Find where the given text appears and provide that cell's center as (X, Y) coordinate. 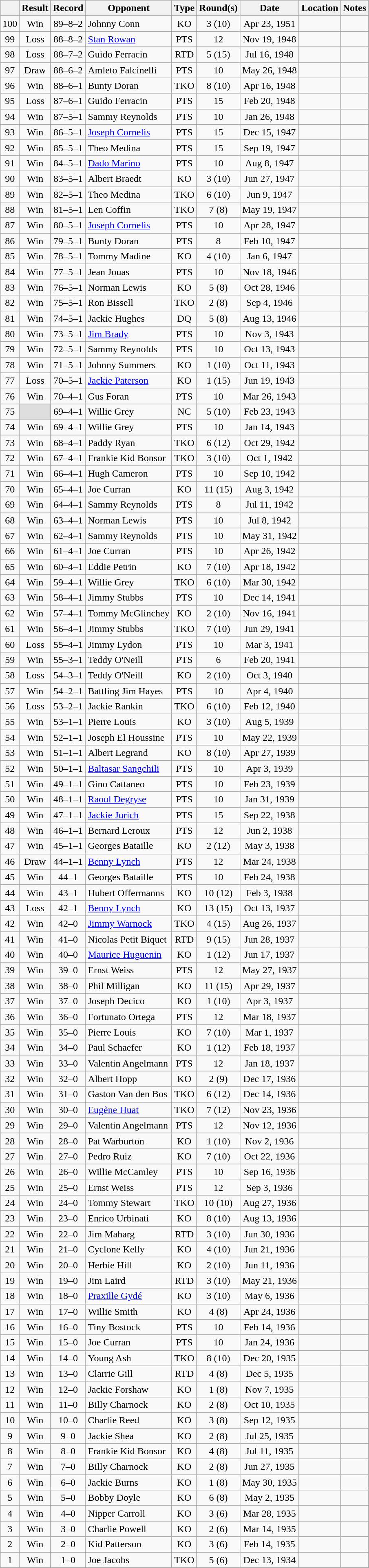
88–8–2 (68, 39)
Kid Patterson (129, 1544)
Paul Schaefer (129, 1048)
Round(s) (219, 8)
57 (10, 691)
Nov 23, 1936 (269, 1110)
5 (10, 1498)
58–4–1 (68, 598)
70 (10, 489)
18–0 (68, 1296)
Aug 13, 1936 (269, 1219)
Praxille Gydé (129, 1296)
70–5–1 (68, 380)
30 (10, 1110)
48–1–1 (68, 799)
2 (9) (219, 1079)
Apr 27, 1939 (269, 753)
Tommy McGlinchey (129, 613)
3–0 (68, 1529)
4 (15) (219, 923)
Jul 11, 1935 (269, 1451)
76–5–1 (68, 287)
86 (10, 241)
Jun 19, 1943 (269, 380)
Joseph El Houssine (129, 738)
Jun 11, 1936 (269, 1265)
80 (10, 334)
Albert Braedt (129, 179)
42–1 (68, 908)
Dec 15, 1947 (269, 132)
33 (10, 1063)
Mar 24, 1938 (269, 861)
93 (10, 132)
Hugh Cameron (129, 474)
1 (15) (219, 380)
87–5–1 (68, 117)
Feb 14, 1935 (269, 1544)
85 (10, 256)
Clarrie Gill (129, 1374)
Feb 23, 1943 (269, 411)
Jul 25, 1935 (269, 1435)
34 (10, 1048)
10 (10) (219, 1203)
27–0 (68, 1156)
May 6, 1936 (269, 1296)
7 (12) (219, 1110)
Jun 21, 1936 (269, 1250)
Apr 26, 1942 (269, 551)
10–0 (68, 1420)
2–0 (68, 1544)
81 (10, 318)
32–0 (68, 1079)
47–1–1 (68, 815)
Charlie Powell (129, 1529)
Albert Legrand (129, 753)
Apr 18, 1942 (269, 567)
97 (10, 70)
Jan 31, 1939 (269, 799)
9 (10, 1435)
May 19, 1947 (269, 210)
Nicolas Petit Biquet (129, 939)
1 (10, 1560)
53–2–1 (68, 707)
25–0 (68, 1188)
92 (10, 148)
Jim Maharg (129, 1234)
May 26, 1948 (269, 70)
Nov 16, 1941 (269, 613)
Pedro Ruiz (129, 1156)
Jackie Burns (129, 1482)
Jan 26, 1948 (269, 117)
Jan 24, 1936 (269, 1343)
45 (10, 877)
49 (10, 815)
35–0 (68, 1032)
73–5–1 (68, 334)
21–0 (68, 1250)
6–0 (68, 1482)
78–5–1 (68, 256)
83–5–1 (68, 179)
May 31, 1942 (269, 536)
40–0 (68, 955)
65–4–1 (68, 489)
May 21, 1936 (269, 1281)
5 (15) (219, 55)
30–0 (68, 1110)
Feb 23, 1939 (269, 784)
2 (6) (219, 1529)
Oct 11, 1943 (269, 365)
Jun 28, 1937 (269, 939)
18 (10, 1296)
Nov 3, 1943 (269, 334)
Jimmy Warnock (129, 923)
31–0 (68, 1094)
Feb 18, 1937 (269, 1048)
9 (15) (219, 939)
Hubert Offermanns (129, 892)
Jackie Jurich (129, 815)
44–1–1 (68, 861)
21 (10, 1250)
Nov 12, 1936 (269, 1125)
77–5–1 (68, 272)
27 (10, 1156)
56 (10, 707)
May 2, 1935 (269, 1498)
May 27, 1937 (269, 970)
7–0 (68, 1467)
Location (320, 8)
88 (10, 210)
42 (10, 923)
99 (10, 39)
22 (10, 1234)
40 (10, 955)
Apr 4, 1940 (269, 691)
Nov 2, 1936 (269, 1141)
Baltasar Sangchili (129, 769)
Jun 30, 1936 (269, 1234)
Feb 20, 1948 (269, 101)
Eugène Huat (129, 1110)
Eddie Petrin (129, 567)
Len Coffin (129, 210)
2 (10, 1544)
Dec 14, 1941 (269, 598)
14 (10, 1358)
Oct 28, 1946 (269, 287)
Jun 17, 1937 (269, 955)
13 (15) (219, 908)
Opponent (129, 8)
Apr 16, 1948 (269, 86)
Mar 28, 1935 (269, 1513)
5 (10) (219, 411)
71–5–1 (68, 365)
60 (10, 644)
Mar 1, 1937 (269, 1032)
89 (10, 194)
55 (10, 722)
36–0 (68, 1017)
Gaston Van den Bos (129, 1094)
64–4–1 (68, 505)
Sep 19, 1947 (269, 148)
13–0 (68, 1374)
89–8–2 (68, 24)
44–1 (68, 877)
98 (10, 55)
23 (10, 1219)
Amleto Falcinelli (129, 70)
Battling Jim Hayes (129, 691)
Nov 18, 1946 (269, 272)
Apr 29, 1937 (269, 986)
Oct 29, 1942 (269, 442)
63 (10, 598)
Jan 6, 1947 (269, 256)
Jim Brady (129, 334)
84–5–1 (68, 163)
55–3–1 (68, 660)
28 (10, 1141)
74–5–1 (68, 318)
Jan 18, 1937 (269, 1063)
79–5–1 (68, 241)
83 (10, 287)
Aug 27, 1936 (269, 1203)
Jun 29, 1941 (269, 629)
Johnny Summers (129, 365)
88–6–1 (68, 86)
46 (10, 861)
Jim Laird (129, 1281)
33–0 (68, 1063)
35 (10, 1032)
5–0 (68, 1498)
5 (6) (219, 1560)
Aug 3, 1942 (269, 489)
79 (10, 349)
Mar 26, 1943 (269, 396)
20 (10, 1265)
84 (10, 272)
41 (10, 939)
87 (10, 225)
66–4–1 (68, 474)
13 (10, 1374)
Sep 12, 1935 (269, 1420)
Charlie Reed (129, 1420)
Gino Cattaneo (129, 784)
61 (10, 629)
Stan Rowan (129, 39)
49–1–1 (68, 784)
Jackie Forshaw (129, 1389)
17–0 (68, 1312)
76 (10, 396)
Dec 17, 1936 (269, 1079)
62 (10, 613)
67–4–1 (68, 458)
46–1–1 (68, 830)
Pat Warburton (129, 1141)
51 (10, 784)
Dec 13, 1934 (269, 1560)
10 (12) (219, 892)
72 (10, 458)
Apr 3, 1937 (269, 1001)
43 (10, 908)
17 (10, 1312)
Mar 14, 1935 (269, 1529)
Jean Jouas (129, 272)
Aug 8, 1947 (269, 163)
28–0 (68, 1141)
Enrico Urbinati (129, 1219)
43–1 (68, 892)
Dec 20, 1935 (269, 1358)
Result (35, 8)
Jul 8, 1942 (269, 520)
Tommy Stewart (129, 1203)
36 (10, 1017)
Tommy Madine (129, 256)
May 3, 1938 (269, 846)
73 (10, 442)
Jun 27, 1947 (269, 179)
68 (10, 520)
85–5–1 (68, 148)
Willie Smith (129, 1312)
9–0 (68, 1435)
62–4–1 (68, 536)
26 (10, 1172)
Jackie Shea (129, 1435)
59 (10, 660)
51–1–1 (68, 753)
Oct 1, 1942 (269, 458)
Paddy Ryan (129, 442)
1–0 (68, 1560)
63–4–1 (68, 520)
Albert Hopp (129, 1079)
Ron Bissell (129, 303)
44 (10, 892)
Gus Foran (129, 396)
Feb 24, 1938 (269, 877)
Cyclone Kelly (129, 1250)
70–4–1 (68, 396)
94 (10, 117)
47 (10, 846)
75–5–1 (68, 303)
52–1–1 (68, 738)
Feb 14, 1936 (269, 1327)
90 (10, 179)
78 (10, 365)
4 (10, 1513)
Jun 2, 1938 (269, 830)
7 (8) (219, 210)
Record (68, 8)
61–4–1 (68, 551)
66 (10, 551)
Nov 7, 1935 (269, 1389)
88–7–2 (68, 55)
DQ (184, 318)
67 (10, 536)
Aug 13, 1946 (269, 318)
54 (10, 738)
8–0 (68, 1451)
52 (10, 769)
53–1–1 (68, 722)
Jan 14, 1943 (269, 427)
Oct 22, 1936 (269, 1156)
Sep 3, 1936 (269, 1188)
48 (10, 830)
Young Ash (129, 1358)
Oct 3, 1940 (269, 675)
Apr 24, 1936 (269, 1312)
45–1–1 (68, 846)
32 (10, 1079)
75 (10, 411)
42–0 (68, 923)
Apr 23, 1951 (269, 24)
56–4–1 (68, 629)
39 (10, 970)
Jackie Paterson (129, 380)
Dec 14, 1936 (269, 1094)
50–1–1 (68, 769)
69 (10, 505)
Feb 3, 1938 (269, 892)
53 (10, 753)
72–5–1 (68, 349)
7 (10, 1467)
3 (10, 1529)
88–6–2 (68, 70)
Jul 16, 1948 (269, 55)
Bernard Leroux (129, 830)
Feb 10, 1947 (269, 241)
86–5–1 (68, 132)
Sep 10, 1942 (269, 474)
Jun 27, 1935 (269, 1467)
Apr 3, 1939 (269, 769)
74 (10, 427)
87–6–1 (68, 101)
22–0 (68, 1234)
Sep 16, 1936 (269, 1172)
24–0 (68, 1203)
Sep 22, 1938 (269, 815)
Phil Milligan (129, 986)
39–0 (68, 970)
91 (10, 163)
34–0 (68, 1048)
Johnny Conn (129, 24)
Dado Marino (129, 163)
41–0 (68, 939)
16 (10, 1327)
Oct 13, 1937 (269, 908)
15–0 (68, 1343)
16–0 (68, 1327)
May 30, 1935 (269, 1482)
19 (10, 1281)
Maurice Huguenin (129, 955)
May 22, 1939 (269, 738)
59–4–1 (68, 582)
25 (10, 1188)
Jul 11, 1942 (269, 505)
NC (184, 411)
Oct 10, 1935 (269, 1405)
77 (10, 380)
19–0 (68, 1281)
4–0 (68, 1513)
Sep 4, 1946 (269, 303)
Aug 26, 1937 (269, 923)
Feb 12, 1940 (269, 707)
Jun 9, 1947 (269, 194)
82–5–1 (68, 194)
Joe Jacobs (129, 1560)
Apr 28, 1947 (269, 225)
Joseph Decico (129, 1001)
31 (10, 1094)
Mar 18, 1937 (269, 1017)
81–5–1 (68, 210)
38 (10, 986)
11–0 (68, 1405)
54–3–1 (68, 675)
64 (10, 582)
24 (10, 1203)
Willie McCamley (129, 1172)
82 (10, 303)
Aug 5, 1939 (269, 722)
Herbie Hill (129, 1265)
55–4–1 (68, 644)
20–0 (68, 1265)
Nov 19, 1948 (269, 39)
37–0 (68, 1001)
Dec 5, 1935 (269, 1374)
6 (8) (219, 1498)
Fortunato Ortega (129, 1017)
65 (10, 567)
71 (10, 474)
95 (10, 101)
Jimmy Lydon (129, 644)
2 (12) (219, 846)
60–4–1 (68, 567)
Oct 13, 1943 (269, 349)
80–5–1 (68, 225)
Nipper Carroll (129, 1513)
68–4–1 (68, 442)
Type (184, 8)
50 (10, 799)
37 (10, 1001)
Jackie Rankin (129, 707)
100 (10, 24)
Date (269, 8)
29 (10, 1125)
54–2–1 (68, 691)
Mar 30, 1942 (269, 582)
Jackie Hughes (129, 318)
14–0 (68, 1358)
Feb 20, 1941 (269, 660)
57–4–1 (68, 613)
Mar 3, 1941 (269, 644)
Notes (354, 8)
26–0 (68, 1172)
Tiny Bostock (129, 1327)
Raoul Degryse (129, 799)
12–0 (68, 1389)
3 (8) (219, 1420)
58 (10, 675)
23–0 (68, 1219)
38–0 (68, 986)
Bobby Doyle (129, 1498)
96 (10, 86)
29–0 (68, 1125)
11 (10, 1405)
